For the text-containing cell, return its midpoint in (X, Y) coordinate format. 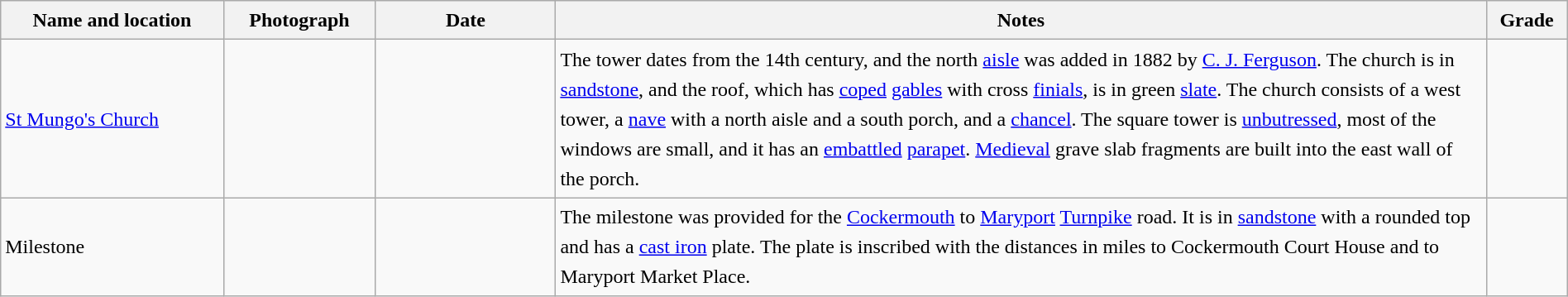
Grade (1527, 20)
Date (466, 20)
Milestone (112, 247)
Name and location (112, 20)
Photograph (299, 20)
St Mungo's Church (112, 119)
Notes (1021, 20)
